For the text-containing cell, return its midpoint in [X, Y] coordinate format. 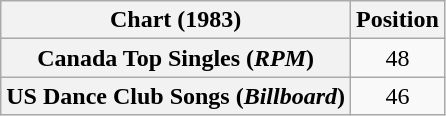
Chart (1983) [176, 20]
Position [398, 20]
US Dance Club Songs (Billboard) [176, 96]
Canada Top Singles (RPM) [176, 58]
46 [398, 96]
48 [398, 58]
